Extract the (x, y) coordinate from the center of the cell holding the provided text.  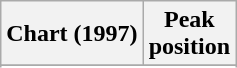
Chart (1997) (72, 34)
Peakposition (189, 34)
